Locate the cell with the specified text and output its [x, y] center coordinate. 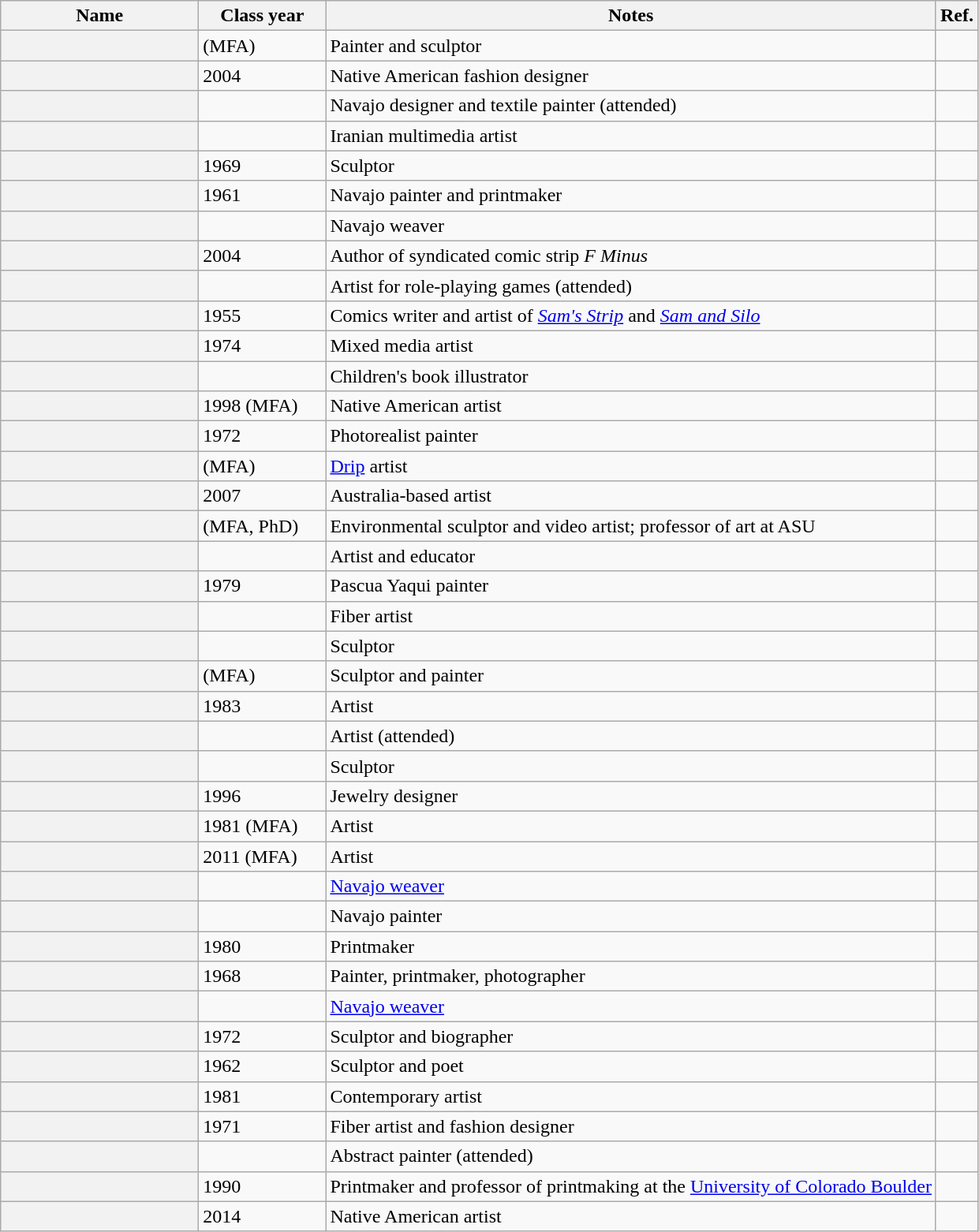
2011 (MFA) [262, 856]
Children's book illustrator [631, 376]
Fiber artist [631, 616]
Environmental sculptor and video artist; professor of art at ASU [631, 526]
Sculptor and poet [631, 1066]
Jewelry designer [631, 796]
Artist (attended) [631, 736]
Navajo painter and printmaker [631, 196]
Sculptor and biographer [631, 1036]
Drip artist [631, 466]
1981 (MFA) [262, 826]
1979 [262, 586]
Comics writer and artist of Sam's Strip and Sam and Silo [631, 315]
Abstract painter (attended) [631, 1156]
1983 [262, 706]
(MFA, PhD) [262, 526]
1962 [262, 1066]
1980 [262, 946]
1981 [262, 1096]
Sculptor and painter [631, 676]
Native American fashion designer [631, 76]
Name [99, 16]
Fiber artist and fashion designer [631, 1126]
2007 [262, 496]
Navajo painter [631, 917]
1968 [262, 976]
1971 [262, 1126]
1990 [262, 1186]
Australia-based artist [631, 496]
Printmaker [631, 946]
Mixed media artist [631, 345]
Pascua Yaqui painter [631, 586]
Artist for role-playing games (attended) [631, 286]
Artist and educator [631, 556]
Contemporary artist [631, 1096]
1974 [262, 345]
Iranian multimedia artist [631, 136]
Class year [262, 16]
Author of syndicated comic strip F Minus [631, 256]
Painter and sculptor [631, 46]
Painter, printmaker, photographer [631, 976]
Navajo designer and textile painter (attended) [631, 106]
1969 [262, 166]
1998 (MFA) [262, 406]
2014 [262, 1216]
Ref. [956, 16]
1996 [262, 796]
1955 [262, 315]
Photorealist painter [631, 436]
Notes [631, 16]
Printmaker and professor of printmaking at the University of Colorado Boulder [631, 1186]
1961 [262, 196]
